Pinpoint the cell where the given text exists, returning its (X, Y) midpoint coordinate. 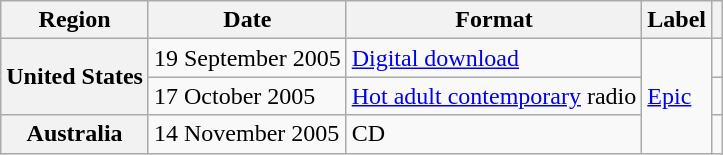
Australia (75, 134)
Label (677, 20)
14 November 2005 (247, 134)
Format (494, 20)
Hot adult contemporary radio (494, 96)
Region (75, 20)
19 September 2005 (247, 58)
17 October 2005 (247, 96)
Epic (677, 96)
CD (494, 134)
Digital download (494, 58)
United States (75, 77)
Date (247, 20)
